Return the [X, Y] coordinate for the center point of the cell that contains the specified text.  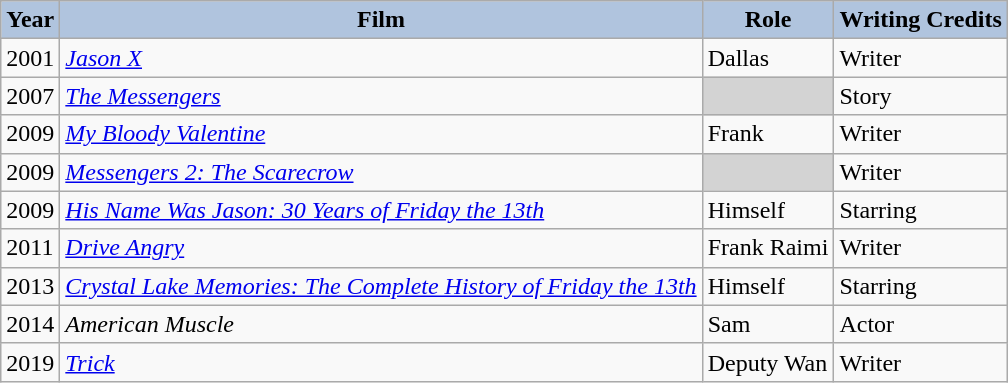
Story [921, 96]
Actor [921, 324]
Messengers 2: The Scarecrow [381, 172]
Dallas [768, 58]
Frank [768, 134]
2014 [30, 324]
Year [30, 20]
The Messengers [381, 96]
Sam [768, 324]
My Bloody Valentine [381, 134]
Frank Raimi [768, 248]
Film [381, 20]
Jason X [381, 58]
2013 [30, 286]
2011 [30, 248]
2001 [30, 58]
Deputy Wan [768, 362]
Writing Credits [921, 20]
His Name Was Jason: 30 Years of Friday the 13th [381, 210]
Drive Angry [381, 248]
2019 [30, 362]
2007 [30, 96]
Trick [381, 362]
Crystal Lake Memories: The Complete History of Friday the 13th [381, 286]
Role [768, 20]
American Muscle [381, 324]
